From the cell containing the given text, extract its center point as (X, Y) coordinate. 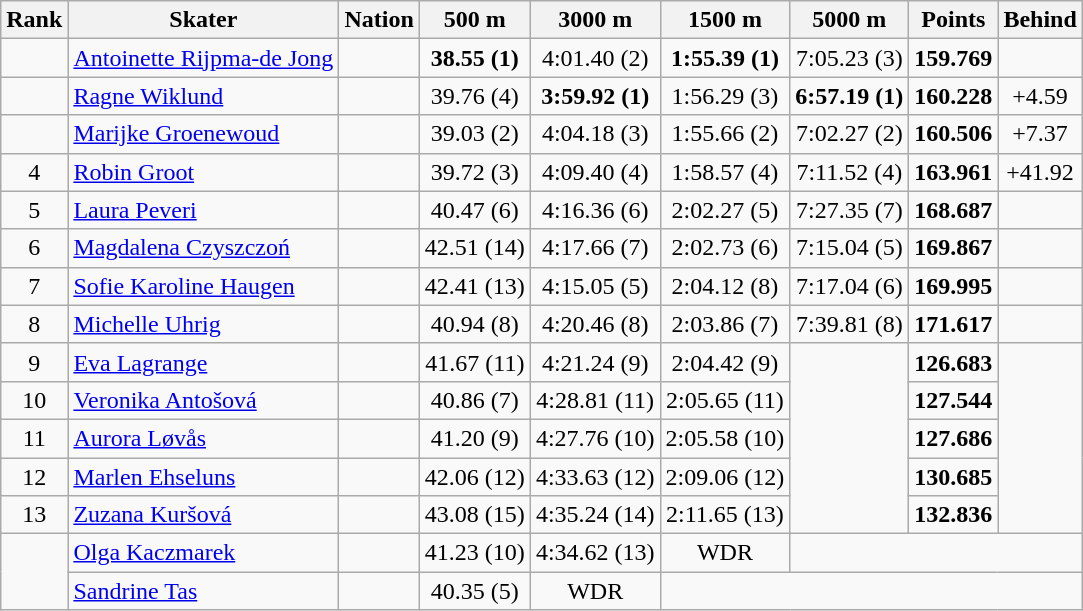
126.683 (954, 362)
2:04.12 (8) (725, 286)
169.867 (954, 248)
Michelle Uhrig (204, 324)
4:16.36 (6) (595, 210)
Olga Kaczmarek (204, 553)
10 (34, 400)
Points (954, 20)
Marlen Ehseluns (204, 477)
+4.59 (1040, 96)
4:21.24 (9) (595, 362)
Antoinette Rijpma-de Jong (204, 58)
163.961 (954, 172)
Skater (204, 20)
1:58.57 (4) (725, 172)
4:27.76 (10) (595, 438)
41.23 (10) (474, 553)
Nation (379, 20)
3000 m (595, 20)
11 (34, 438)
130.685 (954, 477)
41.67 (11) (474, 362)
7:17.04 (6) (850, 286)
5 (34, 210)
4:34.62 (13) (595, 553)
159.769 (954, 58)
1500 m (725, 20)
40.35 (5) (474, 591)
5000 m (850, 20)
42.51 (14) (474, 248)
+7.37 (1040, 134)
4:35.24 (14) (595, 515)
6 (34, 248)
12 (34, 477)
8 (34, 324)
43.08 (15) (474, 515)
7:15.04 (5) (850, 248)
Sofie Karoline Haugen (204, 286)
38.55 (1) (474, 58)
160.506 (954, 134)
Veronika Antošová (204, 400)
40.94 (8) (474, 324)
4:01.40 (2) (595, 58)
39.76 (4) (474, 96)
4:15.05 (5) (595, 286)
Marijke Groenewoud (204, 134)
132.836 (954, 515)
500 m (474, 20)
Magdalena Czyszczoń (204, 248)
4:09.40 (4) (595, 172)
Aurora Løvås (204, 438)
Ragne Wiklund (204, 96)
4:33.63 (12) (595, 477)
7:05.23 (3) (850, 58)
42.06 (12) (474, 477)
39.03 (2) (474, 134)
13 (34, 515)
7:27.35 (7) (850, 210)
1:55.39 (1) (725, 58)
4:04.18 (3) (595, 134)
2:04.42 (9) (725, 362)
Robin Groot (204, 172)
2:05.58 (10) (725, 438)
3:59.92 (1) (595, 96)
40.86 (7) (474, 400)
160.228 (954, 96)
127.544 (954, 400)
41.20 (9) (474, 438)
4:20.46 (8) (595, 324)
Zuzana Kuršová (204, 515)
4:28.81 (11) (595, 400)
Rank (34, 20)
169.995 (954, 286)
+41.92 (1040, 172)
2:03.86 (7) (725, 324)
6:57.19 (1) (850, 96)
40.47 (6) (474, 210)
2:11.65 (13) (725, 515)
42.41 (13) (474, 286)
127.686 (954, 438)
2:02.27 (5) (725, 210)
1:56.29 (3) (725, 96)
168.687 (954, 210)
1:55.66 (2) (725, 134)
Sandrine Tas (204, 591)
7:11.52 (4) (850, 172)
7 (34, 286)
Eva Lagrange (204, 362)
2:05.65 (11) (725, 400)
2:09.06 (12) (725, 477)
9 (34, 362)
4 (34, 172)
Laura Peveri (204, 210)
7:39.81 (8) (850, 324)
39.72 (3) (474, 172)
171.617 (954, 324)
7:02.27 (2) (850, 134)
Behind (1040, 20)
4:17.66 (7) (595, 248)
2:02.73 (6) (725, 248)
